Find where the given text appears and provide that cell's center as [X, Y] coordinate. 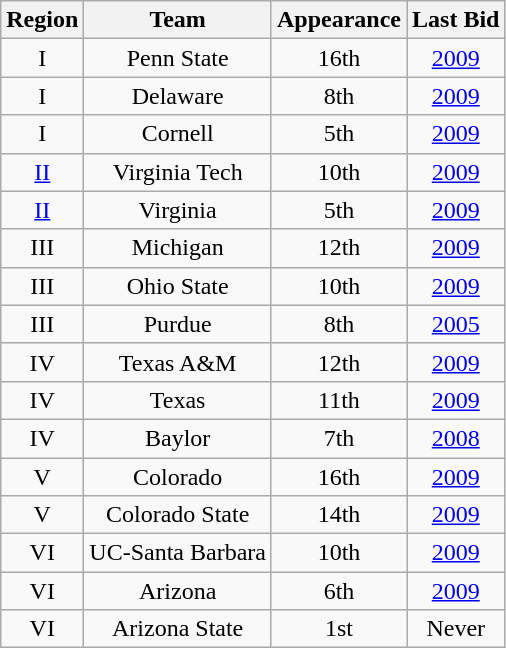
Penn State [178, 58]
2008 [456, 438]
Purdue [178, 324]
Delaware [178, 96]
Arizona State [178, 629]
7th [338, 438]
11th [338, 400]
Region [42, 20]
14th [338, 515]
Arizona [178, 591]
Virginia [178, 210]
2005 [456, 324]
1st [338, 629]
Last Bid [456, 20]
Appearance [338, 20]
Michigan [178, 248]
6th [338, 591]
Colorado State [178, 515]
Team [178, 20]
Ohio State [178, 286]
Cornell [178, 134]
Virginia Tech [178, 172]
Baylor [178, 438]
Texas A&M [178, 362]
Texas [178, 400]
UC-Santa Barbara [178, 553]
Colorado [178, 477]
Never [456, 629]
